Identify which cell holds the provided text, then report its [X, Y] central coordinate. 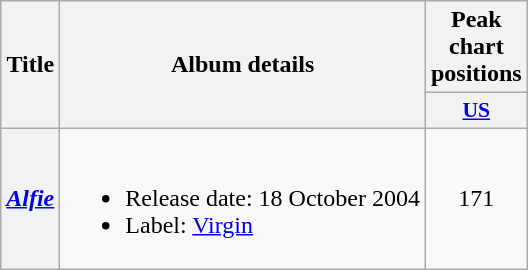
Peak chart positions [476, 47]
Release date: 18 October 2004Label: Virgin [243, 198]
Album details [243, 65]
171 [476, 198]
US [476, 111]
Alfie [30, 198]
Title [30, 65]
